Output the (X, Y) coordinate of the center of the cell containing the given text.  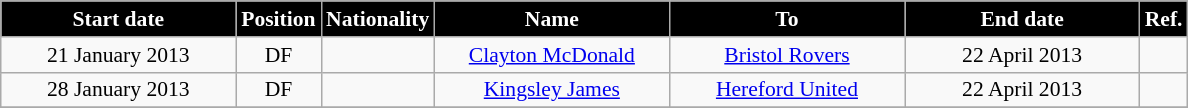
Start date (118, 19)
Nationality (378, 19)
Kingsley James (552, 90)
Ref. (1164, 19)
Position (278, 19)
End date (1022, 19)
Name (552, 19)
To (786, 19)
21 January 2013 (118, 55)
Bristol Rovers (786, 55)
28 January 2013 (118, 90)
Clayton McDonald (552, 55)
Hereford United (786, 90)
